Capture the cell that displays the provided text and extract its (x, y) central coordinate. 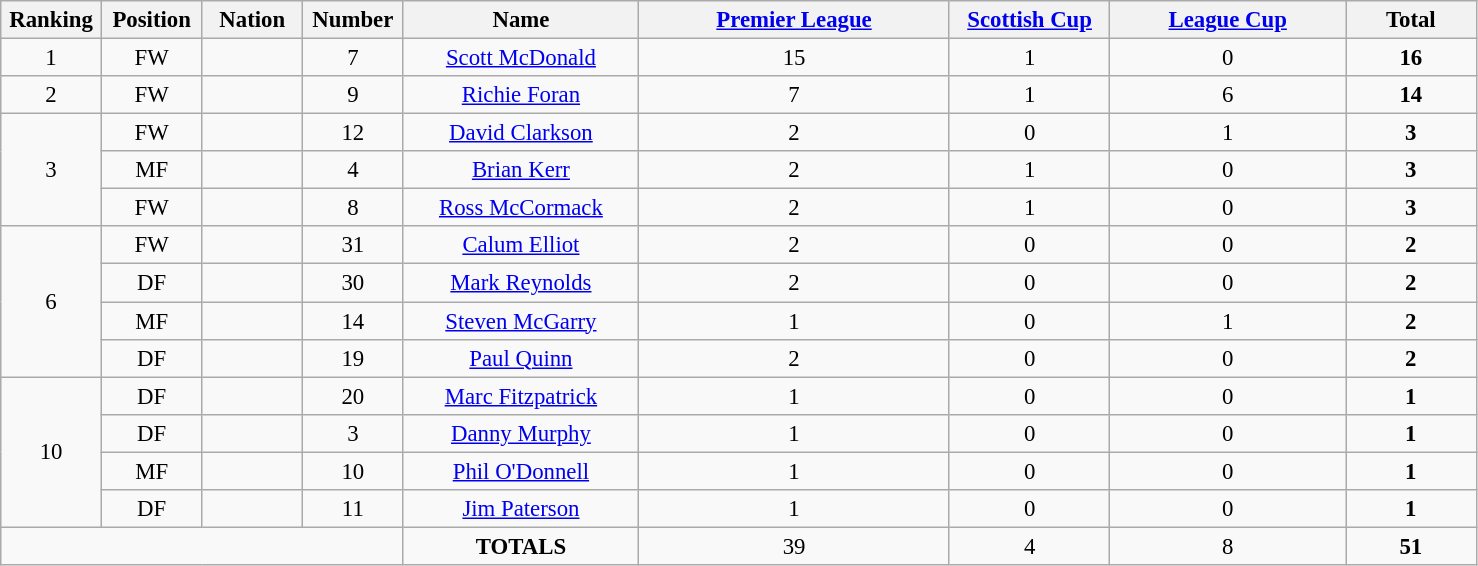
9 (354, 95)
Scottish Cup (1030, 20)
Richie Foran (521, 95)
15 (794, 58)
Scott McDonald (521, 58)
David Clarkson (521, 133)
Ranking (52, 20)
Ross McCormack (521, 208)
Danny Murphy (521, 433)
Phil O'Donnell (521, 471)
Number (354, 20)
11 (354, 509)
31 (354, 245)
Calum Elliot (521, 245)
39 (794, 546)
16 (1412, 58)
20 (354, 396)
12 (354, 133)
Jim Paterson (521, 509)
Premier League (794, 20)
51 (1412, 546)
League Cup (1228, 20)
Brian Kerr (521, 170)
Mark Reynolds (521, 283)
Position (152, 20)
Marc Fitzpatrick (521, 396)
TOTALS (521, 546)
19 (354, 358)
30 (354, 283)
Name (521, 20)
Total (1412, 20)
Steven McGarry (521, 321)
Nation (252, 20)
Paul Quinn (521, 358)
